Determine the (X, Y) coordinate at the center of the cell enclosing the given text.  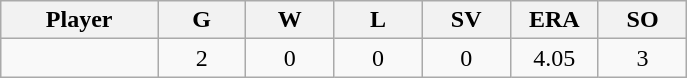
2 (202, 58)
W (290, 20)
4.05 (554, 58)
Player (80, 20)
ERA (554, 20)
3 (642, 58)
SV (466, 20)
G (202, 20)
SO (642, 20)
L (378, 20)
